Scan for the cell matching the given text and deliver its (X, Y) coordinate at center. 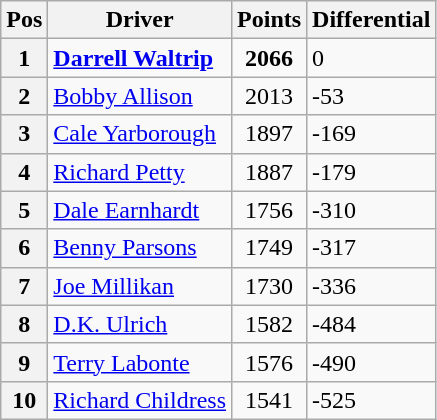
1 (24, 58)
10 (24, 400)
9 (24, 362)
Richard Petty (140, 172)
Bobby Allison (140, 96)
1582 (270, 324)
-53 (372, 96)
Darrell Waltrip (140, 58)
-317 (372, 248)
Benny Parsons (140, 248)
1541 (270, 400)
2066 (270, 58)
Dale Earnhardt (140, 210)
-525 (372, 400)
Points (270, 20)
Differential (372, 20)
2 (24, 96)
-490 (372, 362)
2013 (270, 96)
8 (24, 324)
Driver (140, 20)
5 (24, 210)
1730 (270, 286)
Terry Labonte (140, 362)
6 (24, 248)
1756 (270, 210)
7 (24, 286)
Pos (24, 20)
-169 (372, 134)
-336 (372, 286)
Richard Childress (140, 400)
3 (24, 134)
-484 (372, 324)
1576 (270, 362)
Joe Millikan (140, 286)
1897 (270, 134)
4 (24, 172)
0 (372, 58)
D.K. Ulrich (140, 324)
1887 (270, 172)
-310 (372, 210)
1749 (270, 248)
Cale Yarborough (140, 134)
-179 (372, 172)
